Pinpoint the cell where the given text exists, returning its [x, y] midpoint coordinate. 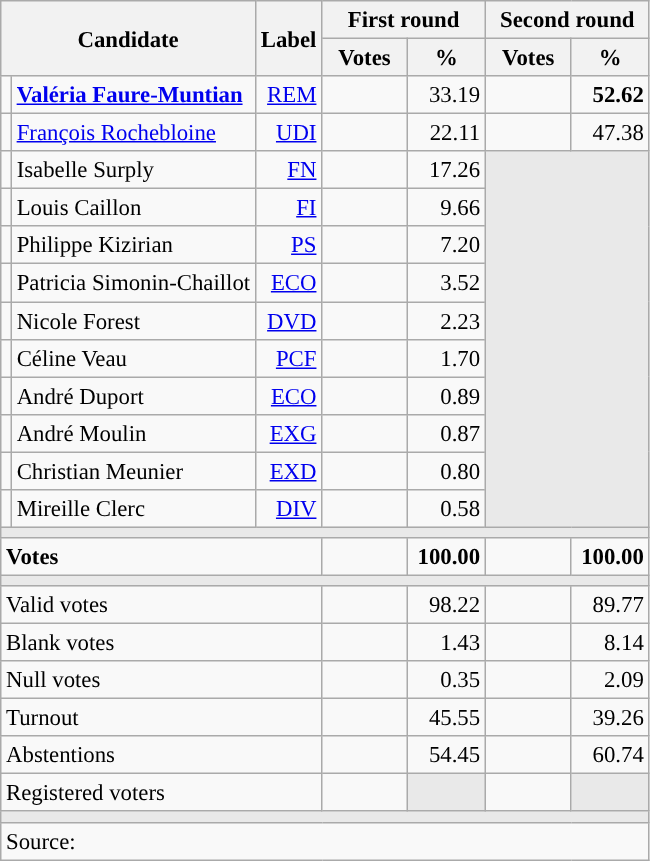
Candidate [128, 38]
0.89 [446, 396]
0.35 [446, 680]
FN [288, 170]
Céline Veau [133, 358]
0.80 [446, 471]
Turnout [162, 718]
First round [404, 20]
DIV [288, 509]
Philippe Kizirian [133, 245]
Second round [567, 20]
André Moulin [133, 433]
Louis Caillon [133, 208]
EXD [288, 471]
39.26 [610, 718]
Valid votes [162, 605]
REM [288, 95]
PS [288, 245]
Blank votes [162, 643]
Registered voters [162, 793]
8.14 [610, 643]
PCF [288, 358]
1.70 [446, 358]
7.20 [446, 245]
Abstentions [162, 755]
André Duport [133, 396]
1.43 [446, 643]
DVD [288, 321]
9.66 [446, 208]
Patricia Simonin-Chaillot [133, 283]
3.52 [446, 283]
54.45 [446, 755]
47.38 [610, 133]
0.87 [446, 433]
45.55 [446, 718]
0.58 [446, 509]
98.22 [446, 605]
Nicole Forest [133, 321]
17.26 [446, 170]
2.09 [610, 680]
52.62 [610, 95]
2.23 [446, 321]
Christian Meunier [133, 471]
60.74 [610, 755]
François Rochebloine [133, 133]
Source: [325, 841]
22.11 [446, 133]
EXG [288, 433]
Label [288, 38]
89.77 [610, 605]
Null votes [162, 680]
FI [288, 208]
33.19 [446, 95]
Isabelle Surply [133, 170]
UDI [288, 133]
Valéria Faure-Muntian [133, 95]
Mireille Clerc [133, 509]
